Capture the cell that displays the provided text and extract its [X, Y] central coordinate. 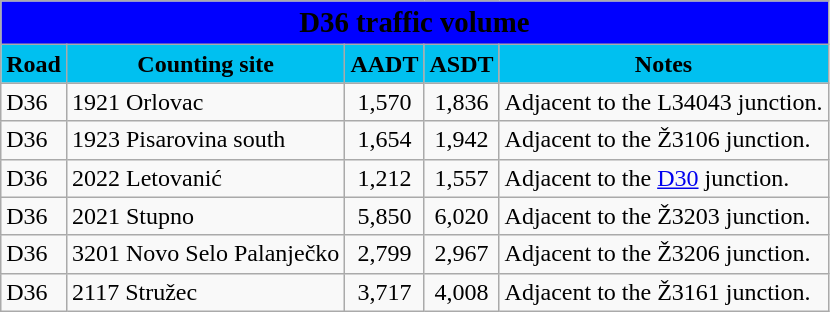
1,836 [462, 102]
2,967 [462, 254]
Adjacent to the L34043 junction. [664, 102]
1,942 [462, 140]
5,850 [384, 216]
6,020 [462, 216]
ASDT [462, 64]
1,557 [462, 178]
2,799 [384, 254]
Adjacent to the Ž3203 junction. [664, 216]
3201 Novo Selo Palanječko [205, 254]
Road [34, 64]
Counting site [205, 64]
Adjacent to the D30 junction. [664, 178]
Adjacent to the Ž3161 junction. [664, 292]
1,570 [384, 102]
2022 Letovanić [205, 178]
Adjacent to the Ž3106 junction. [664, 140]
Adjacent to the Ž3206 junction. [664, 254]
3,717 [384, 292]
1,212 [384, 178]
2021 Stupno [205, 216]
D36 traffic volume [414, 23]
2117 Stružec [205, 292]
1923 Pisarovina south [205, 140]
1921 Orlovac [205, 102]
AADT [384, 64]
4,008 [462, 292]
Notes [664, 64]
1,654 [384, 140]
